For the text-containing cell, return its midpoint in (X, Y) coordinate format. 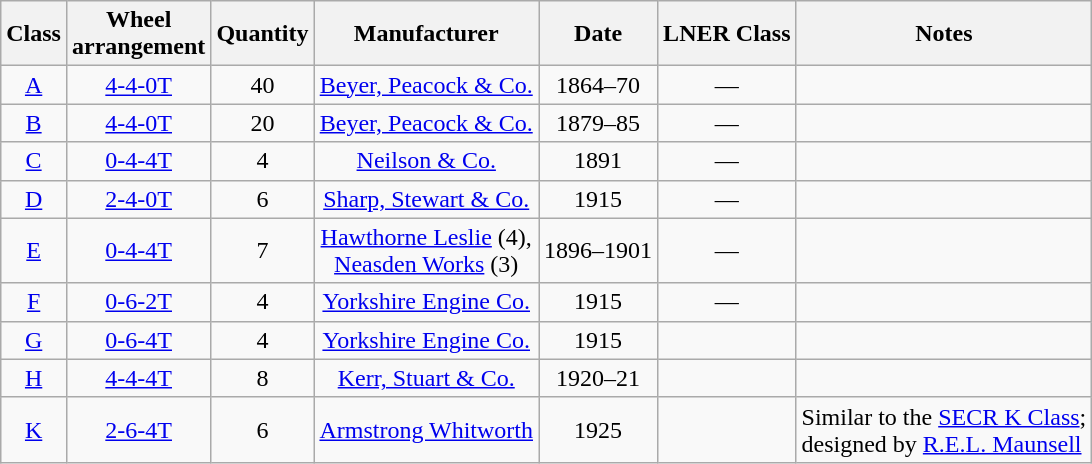
Sharp, Stewart & Co. (426, 199)
Wheelarrangement (138, 34)
Date (598, 34)
7 (262, 250)
Hawthorne Leslie (4),Neasden Works (3) (426, 250)
1920–21 (598, 378)
C (34, 161)
0-6-2T (138, 302)
1896–1901 (598, 250)
4-4-4T (138, 378)
Similar to the SECR K Class;designed by R.E.L. Maunsell (944, 430)
Manufacturer (426, 34)
D (34, 199)
F (34, 302)
K (34, 430)
B (34, 123)
G (34, 340)
Notes (944, 34)
Neilson & Co. (426, 161)
Kerr, Stuart & Co. (426, 378)
Quantity (262, 34)
0-6-4T (138, 340)
1864–70 (598, 85)
H (34, 378)
1891 (598, 161)
A (34, 85)
E (34, 250)
Armstrong Whitworth (426, 430)
2-4-0T (138, 199)
LNER Class (727, 34)
Class (34, 34)
20 (262, 123)
1879–85 (598, 123)
40 (262, 85)
2-6-4T (138, 430)
1925 (598, 430)
8 (262, 378)
